Return [x, y] of the center of cell containing provided text 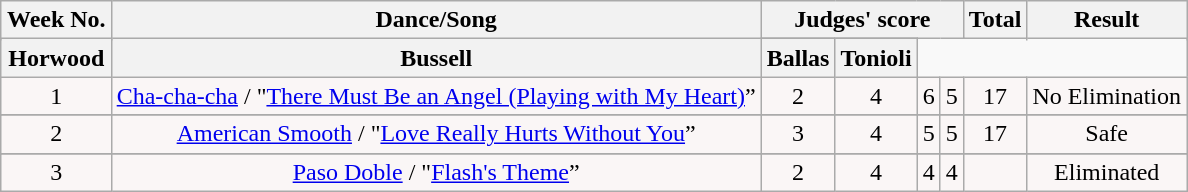
6 [928, 96]
Dance/Song [436, 20]
Bussell [436, 58]
Eliminated [1107, 172]
Total [995, 20]
American Smooth / "Love Really Hurts Without You” [436, 134]
Cha-cha-cha / "There Must Be an Angel (Playing with My Heart)” [436, 96]
Horwood [56, 58]
Judges' score [862, 20]
Paso Doble / "Flash's Theme” [436, 172]
Safe [1107, 134]
Tonioli [876, 58]
Week No. [56, 20]
1 [56, 96]
No Elimination [1107, 96]
Result [1107, 20]
Ballas [798, 58]
